Detect which cell encompasses the target text, then output its [X, Y] center coordinate. 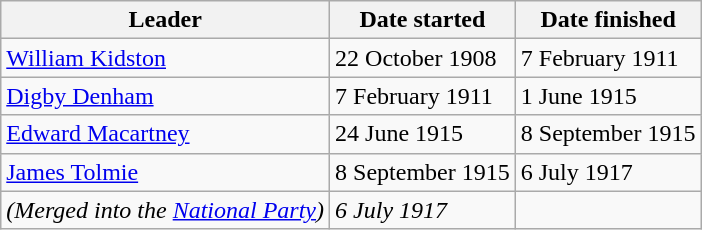
24 June 1915 [423, 134]
Date started [423, 20]
(Merged into the National Party) [166, 210]
William Kidston [166, 58]
Leader [166, 20]
Edward Macartney [166, 134]
1 June 1915 [608, 96]
Date finished [608, 20]
22 October 1908 [423, 58]
James Tolmie [166, 172]
Digby Denham [166, 96]
